Return [x, y] of the center of cell containing provided text 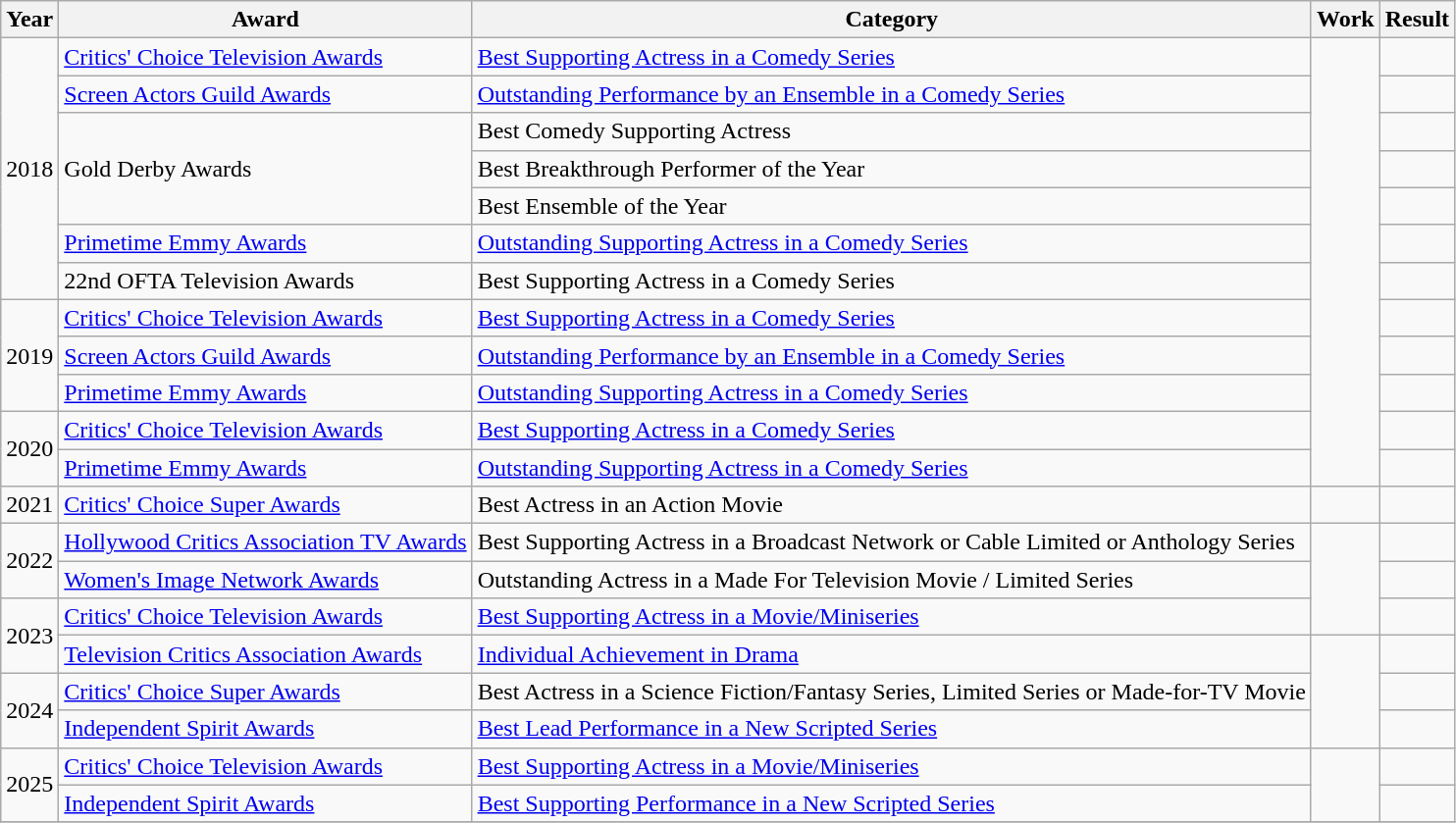
2025 [29, 785]
Best Ensemble of the Year [891, 206]
Best Breakthrough Performer of the Year [891, 169]
Year [29, 20]
2023 [29, 636]
Individual Achievement in Drama [891, 654]
2020 [29, 448]
Category [891, 20]
22nd OFTA Television Awards [265, 281]
2024 [29, 710]
Women's Image Network Awards [265, 580]
Result [1417, 20]
Outstanding Actress in a Made For Television Movie / Limited Series [891, 580]
Gold Derby Awards [265, 169]
Best Lead Performance in a New Scripted Series [891, 729]
Best Actress in a Science Fiction/Fantasy Series, Limited Series or Made-for-TV Movie [891, 692]
2018 [29, 169]
2021 [29, 505]
Television Critics Association Awards [265, 654]
Hollywood Critics Association TV Awards [265, 542]
Work [1345, 20]
Award [265, 20]
Best Comedy Supporting Actress [891, 131]
2019 [29, 355]
2022 [29, 561]
Best Supporting Performance in a New Scripted Series [891, 803]
Best Actress in an Action Movie [891, 505]
Best Supporting Actress in a Broadcast Network or Cable Limited or Anthology Series [891, 542]
